Output the (x, y) coordinate of the center of the cell containing the given text.  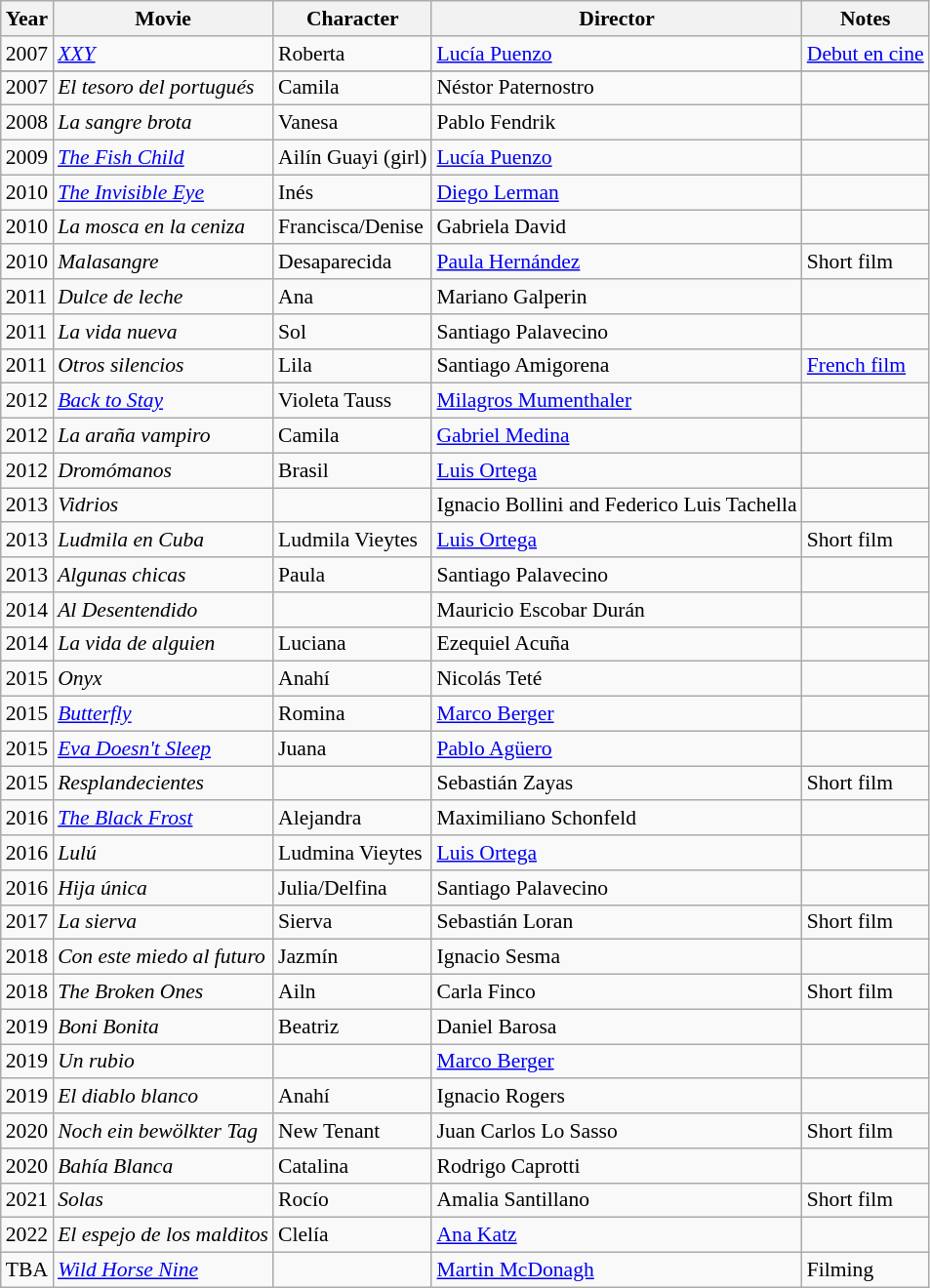
Julia/Delfina (352, 888)
Onyx (163, 679)
Néstor Paternostro (617, 88)
La araña vampiro (163, 436)
Butterfly (163, 714)
Diego Lerman (617, 192)
Dulce de leche (163, 297)
Filming (866, 1270)
Sol (352, 332)
Gabriel Medina (617, 436)
Algunas chicas (163, 575)
Back to Stay (163, 401)
Ana (352, 297)
Gabriela David (617, 227)
2017 (27, 922)
La sierva (163, 922)
Con este miedo al futuro (163, 957)
Maximiliano Schonfeld (617, 819)
Sierva (352, 922)
Ignacio Sesma (617, 957)
Nicolás Teté (617, 679)
Ailín Guayi (girl) (352, 158)
New Tenant (352, 1131)
Milagros Mumenthaler (617, 401)
Dromómanos (163, 470)
El tesoro del portugués (163, 88)
Otros silencios (163, 366)
Rodrigo Caprotti (617, 1166)
Ignacio Bollini and Federico Luis Tachella (617, 505)
La vida nueva (163, 332)
2008 (27, 123)
Character (352, 19)
Lila (352, 366)
Francisca/Denise (352, 227)
Ailn (352, 992)
Noch ein bewölkter Tag (163, 1131)
El espejo de los malditos (163, 1235)
XXY (163, 54)
Mauricio Escobar Durán (617, 610)
Bahía Blanca (163, 1166)
Solas (163, 1200)
French film (866, 366)
Debut en cine (866, 54)
Martin McDonagh (617, 1270)
Alejandra (352, 819)
Paula Hernández (617, 262)
TBA (27, 1270)
2022 (27, 1235)
Hija única (163, 888)
Beatriz (352, 1026)
Romina (352, 714)
Jazmín (352, 957)
Ignacio Rogers (617, 1097)
Carla Finco (617, 992)
Juana (352, 748)
Luciana (352, 644)
La mosca en la ceniza (163, 227)
Rocío (352, 1200)
Pablo Fendrik (617, 123)
Resplandecientes (163, 784)
Ludmila en Cuba (163, 541)
The Fish Child (163, 158)
Brasil (352, 470)
Wild Horse Nine (163, 1270)
Boni Bonita (163, 1026)
Ana Katz (617, 1235)
Sebastián Loran (617, 922)
Malasangre (163, 262)
Sebastián Zayas (617, 784)
Clelía (352, 1235)
Al Desentendido (163, 610)
Juan Carlos Lo Sasso (617, 1131)
Santiago Amigorena (617, 366)
Desaparecida (352, 262)
Movie (163, 19)
Inés (352, 192)
La vida de alguien (163, 644)
Amalia Santillano (617, 1200)
Notes (866, 19)
2021 (27, 1200)
Catalina (352, 1166)
El diablo blanco (163, 1097)
The Invisible Eye (163, 192)
Ezequiel Acuña (617, 644)
Vidrios (163, 505)
Roberta (352, 54)
Mariano Galperin (617, 297)
2009 (27, 158)
Paula (352, 575)
Pablo Agüero (617, 748)
Ludmila Vieytes (352, 541)
Ludmina Vieytes (352, 853)
Eva Doesn't Sleep (163, 748)
Vanesa (352, 123)
Director (617, 19)
Violeta Tauss (352, 401)
The Black Frost (163, 819)
Daniel Barosa (617, 1026)
The Broken Ones (163, 992)
Lulú (163, 853)
Un rubio (163, 1062)
Year (27, 19)
La sangre brota (163, 123)
